Search for the cell housing the specified text and yield its [x, y] center coordinate. 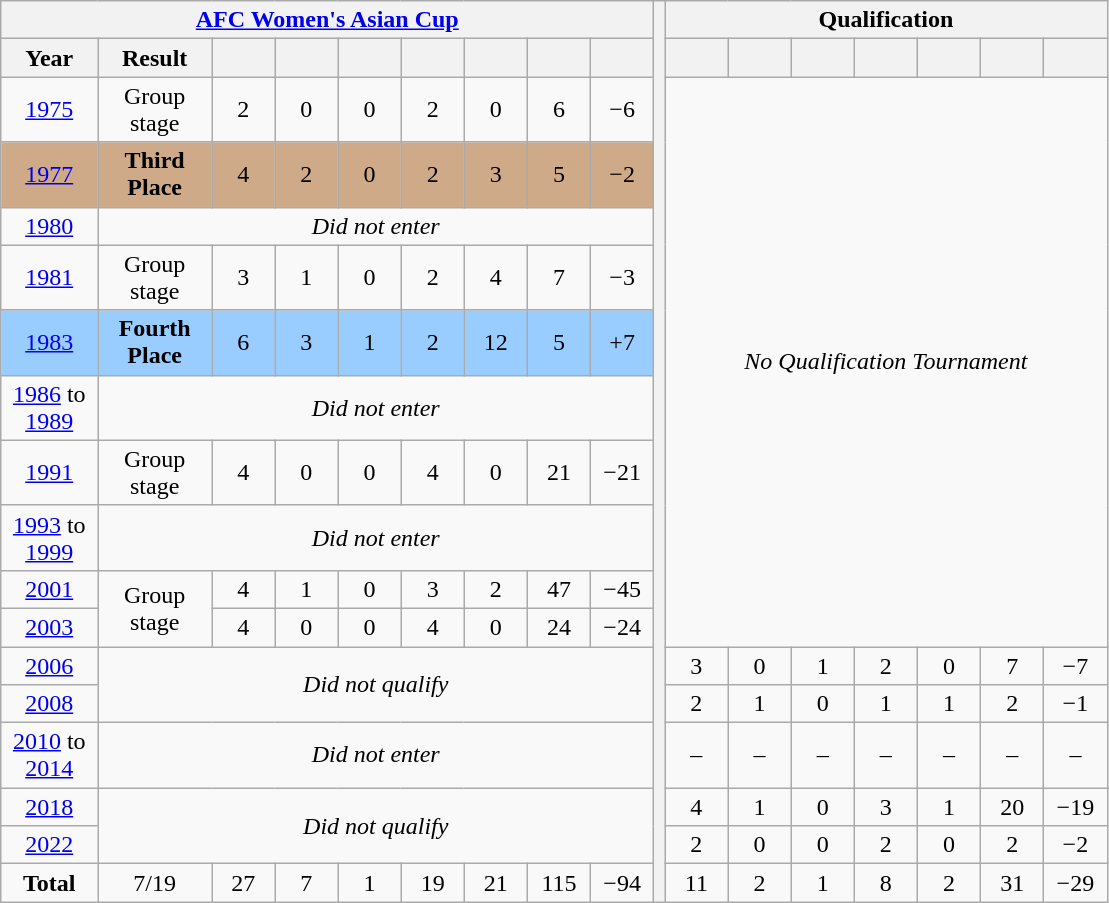
Fourth Place [155, 342]
Qualification [886, 20]
12 [496, 342]
−3 [622, 278]
2001 [50, 589]
2006 [50, 665]
1975 [50, 110]
1986 to 1989 [50, 408]
2003 [50, 627]
11 [696, 883]
−7 [1076, 665]
−45 [622, 589]
1980 [50, 226]
19 [432, 883]
−19 [1076, 807]
47 [558, 589]
AFC Women's Asian Cup [328, 20]
2008 [50, 704]
2010 to 2014 [50, 756]
2022 [50, 845]
1977 [50, 174]
−1 [1076, 704]
1991 [50, 472]
+7 [622, 342]
Total [50, 883]
7/19 [155, 883]
Result [155, 58]
2018 [50, 807]
1993 to 1999 [50, 538]
−94 [622, 883]
31 [1012, 883]
115 [558, 883]
Year [50, 58]
−29 [1076, 883]
20 [1012, 807]
Third Place [155, 174]
−24 [622, 627]
−6 [622, 110]
8 [886, 883]
24 [558, 627]
−21 [622, 472]
No Qualification Tournament [886, 362]
1983 [50, 342]
1981 [50, 278]
27 [244, 883]
